Determine the (x, y) coordinate at the center of the cell enclosing the given text.  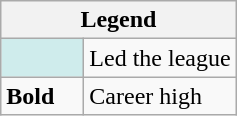
Led the league (160, 58)
Career high (160, 96)
Legend (118, 20)
Bold (42, 96)
